Extract the [X, Y] coordinate from the center of the cell holding the provided text.  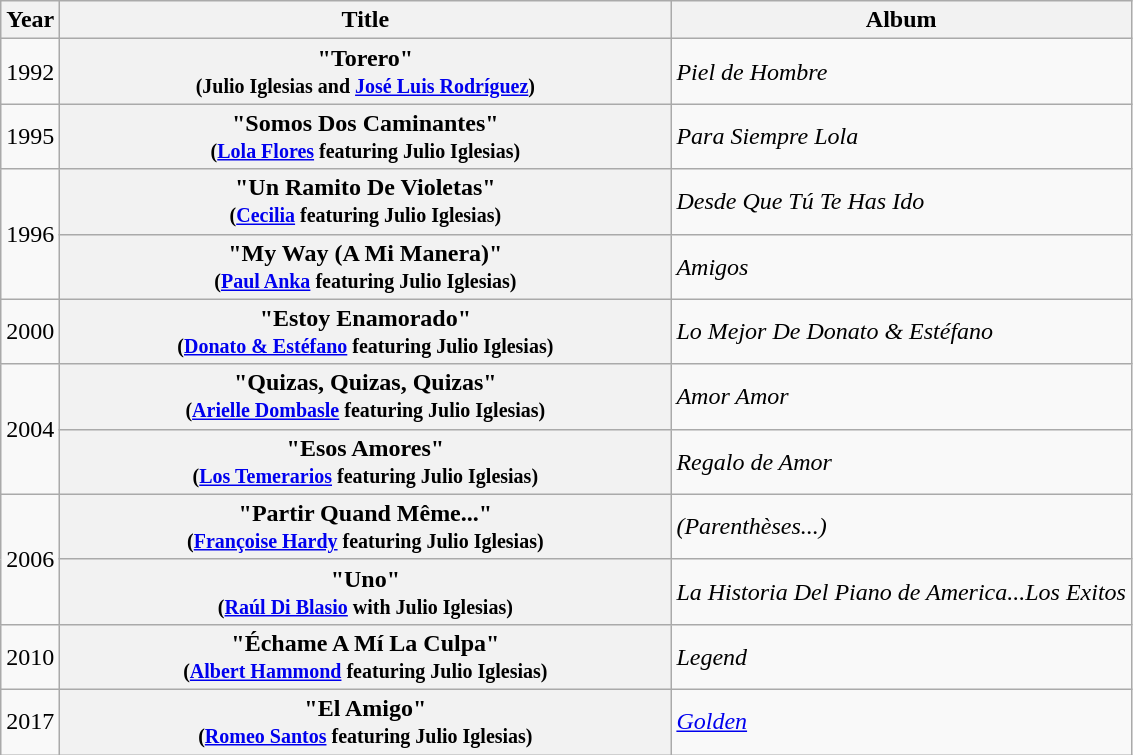
1995 [30, 136]
2010 [30, 656]
"Esos Amores" (Los Temerarios featuring Julio Iglesias) [366, 462]
1996 [30, 234]
"Uno" (Raúl Di Blasio with Julio Iglesias) [366, 592]
"Échame A Mí La Culpa" (Albert Hammond featuring Julio Iglesias) [366, 656]
Legend [902, 656]
Year [30, 20]
"Estoy Enamorado" (Donato & Estéfano featuring Julio Iglesias) [366, 332]
Regalo de Amor [902, 462]
"Quizas, Quizas, Quizas" (Arielle Dombasle featuring Julio Iglesias) [366, 396]
"Un Ramito De Violetas" (Cecilia featuring Julio Iglesias) [366, 202]
La Historia Del Piano de America...Los Exitos [902, 592]
Golden [902, 722]
"Partir Quand Même..." (Françoise Hardy featuring Julio Iglesias) [366, 526]
"Torero" (Julio Iglesias and José Luis Rodríguez) [366, 72]
Piel de Hombre [902, 72]
1992 [30, 72]
2000 [30, 332]
2017 [30, 722]
2006 [30, 559]
Lo Mejor De Donato & Estéfano [902, 332]
Desde Que Tú Te Has Ido [902, 202]
Amigos [902, 266]
2004 [30, 429]
Para Siempre Lola [902, 136]
Title [366, 20]
"My Way (A Mi Manera)" (Paul Anka featuring Julio Iglesias) [366, 266]
Album [902, 20]
Amor Amor [902, 396]
"El Amigo" (Romeo Santos featuring Julio Iglesias) [366, 722]
(Parenthèses...) [902, 526]
"Somos Dos Caminantes" (Lola Flores featuring Julio Iglesias) [366, 136]
